Extract the [X, Y] coordinate from the center of the cell holding the provided text.  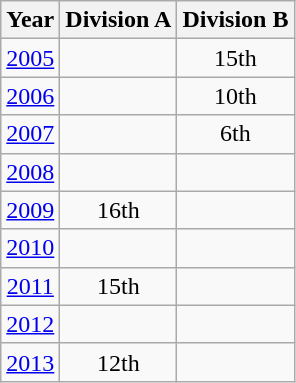
2008 [30, 172]
Year [30, 20]
2010 [30, 248]
Division A [118, 20]
10th [236, 96]
6th [236, 134]
2007 [30, 134]
Division B [236, 20]
12th [118, 362]
2009 [30, 210]
2012 [30, 324]
2013 [30, 362]
2011 [30, 286]
16th [118, 210]
2005 [30, 58]
2006 [30, 96]
